Determine the [X, Y] coordinate at the center of the cell enclosing the given text.  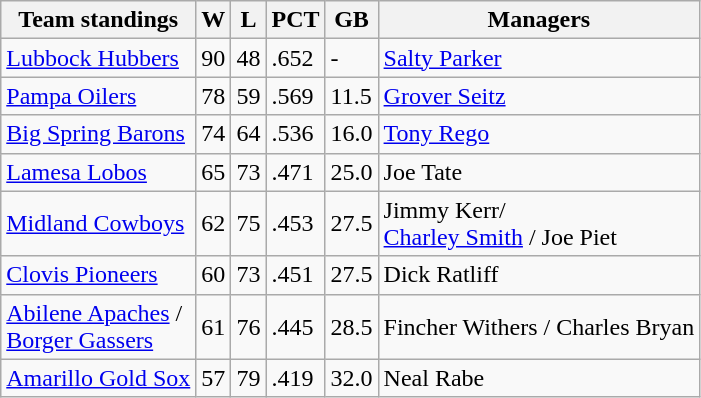
L [248, 20]
.445 [296, 326]
Pampa Oilers [98, 96]
Joe Tate [539, 172]
Amarillo Gold Sox [98, 378]
.652 [296, 58]
.536 [296, 134]
Big Spring Barons [98, 134]
.453 [296, 224]
90 [214, 58]
62 [214, 224]
PCT [296, 20]
78 [214, 96]
Lamesa Lobos [98, 172]
Jimmy Kerr/Charley Smith / Joe Piet [539, 224]
61 [214, 326]
.471 [296, 172]
25.0 [352, 172]
76 [248, 326]
Midland Cowboys [98, 224]
60 [214, 275]
59 [248, 96]
74 [214, 134]
Managers [539, 20]
Abilene Apaches / Borger Gassers [98, 326]
Tony Rego [539, 134]
.451 [296, 275]
W [214, 20]
Dick Ratliff [539, 275]
Fincher Withers / Charles Bryan [539, 326]
- [352, 58]
65 [214, 172]
11.5 [352, 96]
48 [248, 58]
28.5 [352, 326]
Team standings [98, 20]
32.0 [352, 378]
.419 [296, 378]
16.0 [352, 134]
Grover Seitz [539, 96]
79 [248, 378]
Salty Parker [539, 58]
Lubbock Hubbers [98, 58]
.569 [296, 96]
Clovis Pioneers [98, 275]
57 [214, 378]
64 [248, 134]
GB [352, 20]
Neal Rabe [539, 378]
75 [248, 224]
